Detect which cell encompasses the target text, then output its (X, Y) center coordinate. 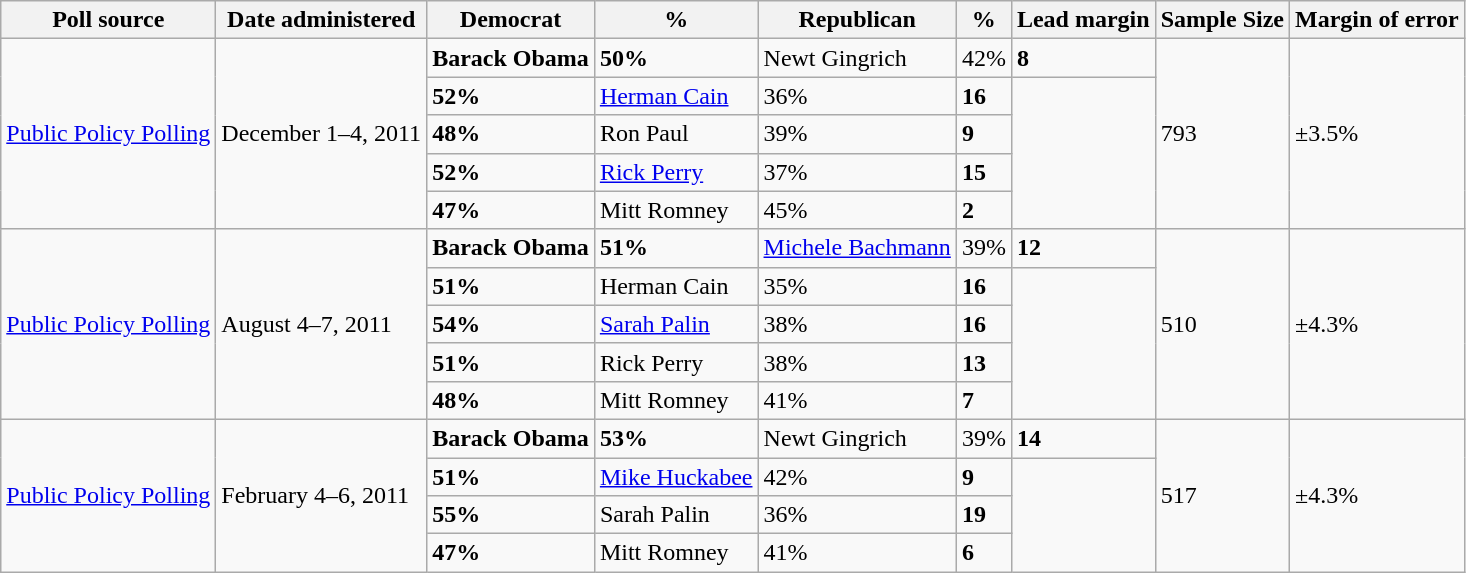
7 (984, 400)
37% (857, 172)
Republican (857, 20)
53% (676, 438)
Lead margin (1083, 20)
13 (984, 362)
Poll source (108, 20)
517 (1222, 495)
Sample Size (1222, 20)
35% (857, 286)
August 4–7, 2011 (322, 324)
Ron Paul (676, 134)
15 (984, 172)
6 (984, 553)
19 (984, 515)
±3.5% (1378, 134)
Democrat (511, 20)
12 (1083, 248)
45% (857, 210)
2 (984, 210)
54% (511, 324)
8 (1083, 58)
510 (1222, 324)
793 (1222, 134)
Date administered (322, 20)
Mike Huckabee (676, 477)
50% (676, 58)
December 1–4, 2011 (322, 134)
February 4–6, 2011 (322, 495)
Michele Bachmann (857, 248)
14 (1083, 438)
55% (511, 515)
Margin of error (1378, 20)
